Pinpoint the cell where the given text exists, returning its [X, Y] midpoint coordinate. 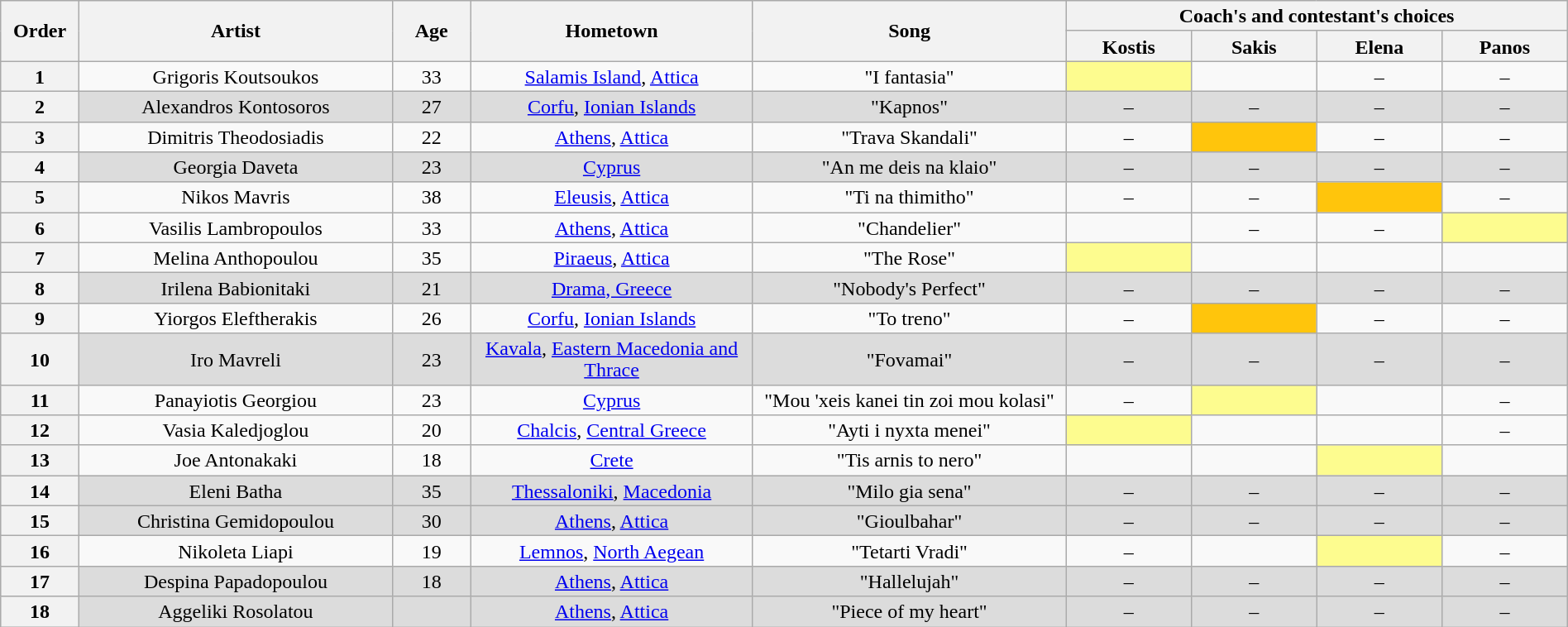
Sakis [1255, 46]
"Piece of my heart" [910, 612]
"To treno" [910, 318]
14 [40, 491]
Nikoleta Liapi [235, 551]
"I fantasia" [910, 76]
"Milo gia sena" [910, 491]
30 [432, 521]
Kostis [1129, 46]
19 [432, 551]
Artist [235, 31]
"An me deis na klaio" [910, 167]
"Hallelujah" [910, 581]
16 [40, 551]
Vasia Kaledjoglou [235, 430]
27 [432, 106]
Chalcis, Central Greece [612, 430]
Kavala, Eastern Macedonia and Thrace [612, 359]
"Gioulbahar" [910, 521]
"Mou 'xeis kanei tin zoi mou kolasi" [910, 400]
"Tetarti Vradi" [910, 551]
Song [910, 31]
"Tis arnis to nero" [910, 460]
Joe Antonakaki [235, 460]
Christina Gemidopoulou [235, 521]
38 [432, 197]
"The Rose" [910, 258]
15 [40, 521]
Elena [1379, 46]
Thessaloniki, Macedonia [612, 491]
Grigoris Koutsoukos [235, 76]
"Kapnos" [910, 106]
"Fovamai" [910, 359]
26 [432, 318]
17 [40, 581]
Nikos Mavris [235, 197]
Irilena Babionitaki [235, 288]
Yiorgos Eleftherakis [235, 318]
4 [40, 167]
12 [40, 430]
Lemnos, North Aegean [612, 551]
"Ayti i nyxta menei" [910, 430]
Melina Anthopoulou [235, 258]
Crete [612, 460]
10 [40, 359]
8 [40, 288]
5 [40, 197]
Drama, Greece [612, 288]
"Ti na thimitho" [910, 197]
"Chandelier" [910, 228]
Panos [1505, 46]
11 [40, 400]
Order [40, 31]
9 [40, 318]
6 [40, 228]
Alexandros Kontosoros [235, 106]
Vasilis Lambropoulos [235, 228]
1 [40, 76]
2 [40, 106]
Despina Papadopoulou [235, 581]
3 [40, 137]
"Nobody's Perfect" [910, 288]
Eleusis, Attica [612, 197]
20 [432, 430]
"Trava Skandali" [910, 137]
Coach's and contestant's choices [1317, 17]
Eleni Batha [235, 491]
Dimitris Theodosiadis [235, 137]
21 [432, 288]
Piraeus, Attica [612, 258]
Hometown [612, 31]
Salamis Island, Attica [612, 76]
22 [432, 137]
Iro Mavreli [235, 359]
13 [40, 460]
Aggeliki Rosolatou [235, 612]
Age [432, 31]
Georgia Daveta [235, 167]
Panayiotis Georgiou [235, 400]
7 [40, 258]
